From the cell containing the given text, extract its center point as (X, Y) coordinate. 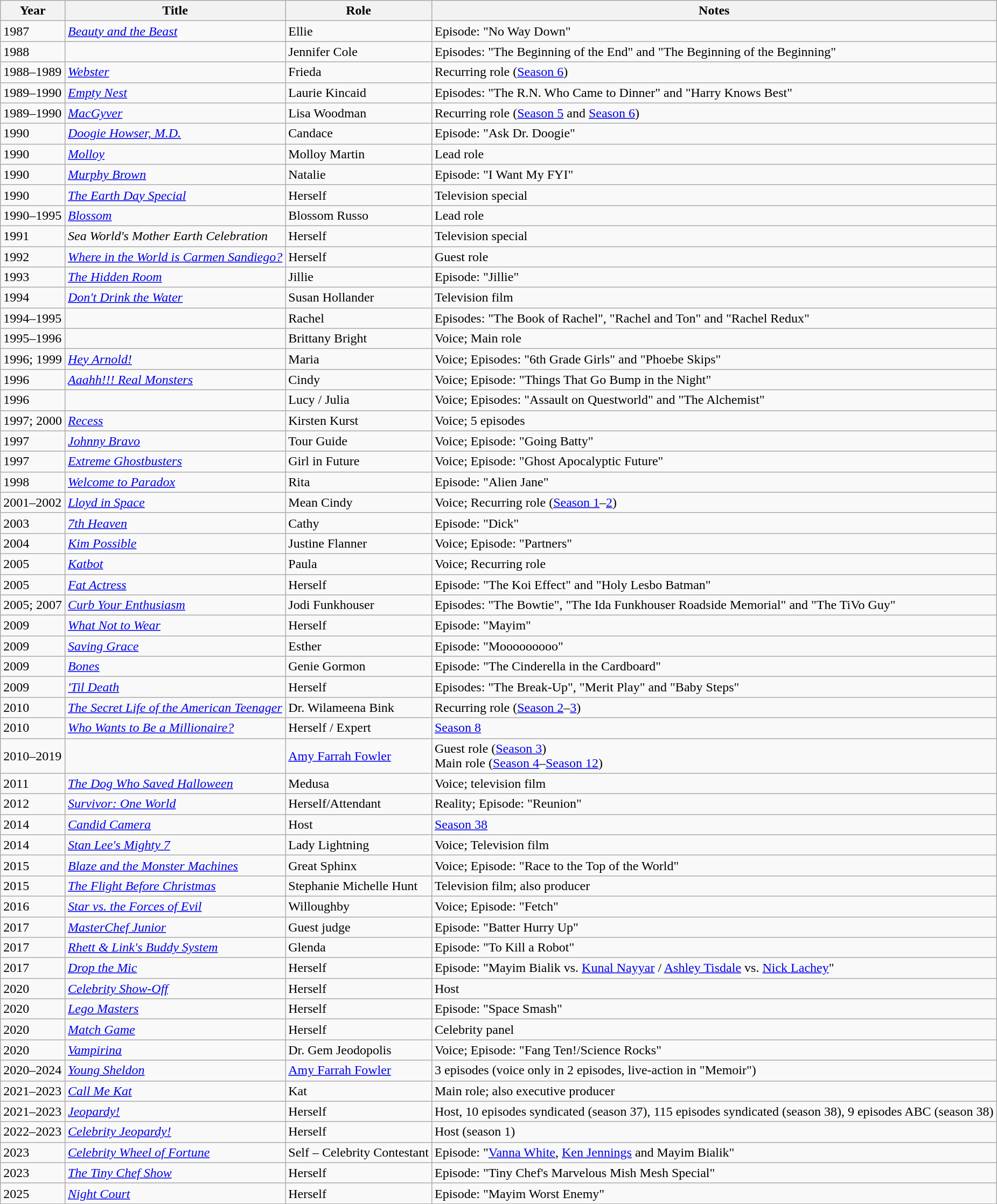
Young Sheldon (175, 1070)
1987 (33, 31)
Episodes: "The Beginning of the End" and "The Beginning of the Beginning" (714, 52)
Where in the World is Carmen Sandiego? (175, 257)
Who Wants to Be a Millionaire? (175, 728)
Episode: "Batter Hurry Up" (714, 927)
Aaahh!!! Real Monsters (175, 380)
Natalie (359, 174)
Voice; Episode: "Ghost Apocalyptic Future" (714, 461)
Television film; also producer (714, 886)
What Not to Wear (175, 626)
Rita (359, 482)
2020–2024 (33, 1070)
Esther (359, 646)
The Secret Life of the American Teenager (175, 708)
Katbot (175, 564)
Lego Masters (175, 1009)
Bones (175, 667)
Candace (359, 134)
Ellie (359, 31)
Recurring role (Season 2–3) (714, 708)
Guest role (714, 257)
2003 (33, 523)
Kat (359, 1091)
Sea World's Mother Earth Celebration (175, 236)
1995–1996 (33, 339)
Susan Hollander (359, 298)
Star vs. the Forces of Evil (175, 906)
Herself / Expert (359, 728)
1988–1989 (33, 72)
Voice; Recurring role (714, 564)
Episode: "I Want My FYI" (714, 174)
Episode: "Space Smash" (714, 1009)
2001–2002 (33, 502)
Doogie Howser, M.D. (175, 134)
Main role; also executive producer (714, 1091)
Episodes: "The Break-Up", "Merit Play" and "Baby Steps" (714, 687)
Episode: "Tiny Chef's Marvelous Mish Mesh Special" (714, 1173)
Welcome to Paradox (175, 482)
1997; 2000 (33, 421)
The Flight Before Christmas (175, 886)
Voice; Episode: "Partners" (714, 543)
Episode: "Mayim" (714, 626)
Host, 10 episodes syndicated (season 37), 115 episodes syndicated (season 38), 9 episodes ABC (season 38) (714, 1111)
Guest role (Season 3)Main role (Season 4–Season 12) (714, 756)
Johnny Bravo (175, 441)
Molloy Martin (359, 154)
Stephanie Michelle Hunt (359, 886)
Dr. Wilameena Bink (359, 708)
Dr. Gem Jeodopolis (359, 1050)
The Dog Who Saved Halloween (175, 783)
Episode: "The Koi Effect" and "Holy Lesbo Batman" (714, 584)
Episode: "Mayim Bialik vs. Kunal Nayyar / Ashley Tisdale vs. Nick Lachey" (714, 968)
1993 (33, 277)
Guest judge (359, 927)
Celebrity Show-Off (175, 989)
2011 (33, 783)
Lady Lightning (359, 845)
Reality; Episode: "Reunion" (714, 804)
1998 (33, 482)
Stan Lee's Mighty 7 (175, 845)
1996; 1999 (33, 359)
Voice; Episode: "Fetch" (714, 906)
The Tiny Chef Show (175, 1173)
Season 8 (714, 728)
Don't Drink the Water (175, 298)
Voice; 5 episodes (714, 421)
Rhett & Link's Buddy System (175, 948)
Empty Nest (175, 93)
Episode: "To Kill a Robot" (714, 948)
Murphy Brown (175, 174)
Great Sphinx (359, 865)
Fat Actress (175, 584)
Medusa (359, 783)
Episode: "Mayim Worst Enemy" (714, 1193)
Tour Guide (359, 441)
2022–2023 (33, 1132)
1988 (33, 52)
Episode: "Ask Dr. Doogie" (714, 134)
2010–2019 (33, 756)
Voice; Episode: "Going Batty" (714, 441)
Willoughby (359, 906)
Voice; television film (714, 783)
1990–1995 (33, 215)
Beauty and the Beast (175, 31)
Episode: "Mooooooooo" (714, 646)
Blaze and the Monster Machines (175, 865)
Self – Celebrity Contestant (359, 1152)
Season 38 (714, 824)
Television film (714, 298)
Celebrity panel (714, 1030)
Jennifer Cole (359, 52)
Herself/Attendant (359, 804)
'Til Death (175, 687)
Voice; Television film (714, 845)
Girl in Future (359, 461)
Episodes: "The Book of Rachel", "Rachel and Ton" and "Rachel Redux" (714, 318)
Celebrity Jeopardy! (175, 1132)
Jodi Funkhouser (359, 605)
Cindy (359, 380)
The Hidden Room (175, 277)
Mean Cindy (359, 502)
Recess (175, 421)
Episode: "Dick" (714, 523)
Lucy / Julia (359, 400)
Lloyd in Space (175, 502)
Blossom (175, 215)
Match Game (175, 1030)
Episode: "Alien Jane" (714, 482)
1994–1995 (33, 318)
Notes (714, 11)
The Earth Day Special (175, 195)
Call Me Kat (175, 1091)
1994 (33, 298)
7th Heaven (175, 523)
Paula (359, 564)
Justine Flanner (359, 543)
Voice; Episode: "Race to the Top of the World" (714, 865)
Genie Gormon (359, 667)
Voice; Recurring role (Season 1–2) (714, 502)
Molloy (175, 154)
Jeopardy! (175, 1111)
2025 (33, 1193)
Laurie Kincaid (359, 93)
Blossom Russo (359, 215)
Voice; Episodes: "6th Grade Girls" and "Phoebe Skips" (714, 359)
Glenda (359, 948)
2004 (33, 543)
Recurring role (Season 6) (714, 72)
Kirsten Kurst (359, 421)
Episodes: "The Bowtie", "The Ida Funkhouser Roadside Memorial" and "The TiVo Guy" (714, 605)
Recurring role (Season 5 and Season 6) (714, 113)
Voice; Main role (714, 339)
Celebrity Wheel of Fortune (175, 1152)
Curb Your Enthusiasm (175, 605)
Voice; Episode: "Fang Ten!/Science Rocks" (714, 1050)
Episode: "Vanna White, Ken Jennings and Mayim Bialik" (714, 1152)
2005; 2007 (33, 605)
Title (175, 11)
Episode: "The Cinderella in the Cardboard" (714, 667)
MacGyver (175, 113)
2012 (33, 804)
Episodes: "The R.N. Who Came to Dinner" and "Harry Knows Best" (714, 93)
Survivor: One World (175, 804)
Candid Camera (175, 824)
Voice; Episodes: "Assault on Questworld" and "The Alchemist" (714, 400)
Host (season 1) (714, 1132)
Extreme Ghostbusters (175, 461)
Episode: "Jillie" (714, 277)
Year (33, 11)
Frieda (359, 72)
Voice; Episode: "Things That Go Bump in the Night" (714, 380)
Lisa Woodman (359, 113)
MasterChef Junior (175, 927)
Episode: "No Way Down" (714, 31)
3 episodes (voice only in 2 episodes, live-action in "Memoir") (714, 1070)
Drop the Mic (175, 968)
Cathy (359, 523)
Brittany Bright (359, 339)
Night Court (175, 1193)
Vampirina (175, 1050)
Rachel (359, 318)
Role (359, 11)
Hey Arnold! (175, 359)
Jillie (359, 277)
2016 (33, 906)
Saving Grace (175, 646)
Webster (175, 72)
1991 (33, 236)
Maria (359, 359)
Kim Possible (175, 543)
1992 (33, 257)
